Scan for the cell matching the given text and deliver its [x, y] coordinate at center. 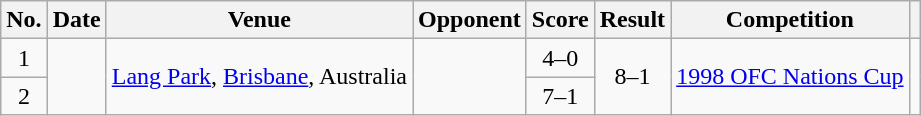
Date [76, 20]
Competition [790, 20]
Result [632, 20]
8–1 [632, 77]
2 [24, 96]
Score [560, 20]
Venue [259, 20]
No. [24, 20]
4–0 [560, 58]
Opponent [470, 20]
1 [24, 58]
Lang Park, Brisbane, Australia [259, 77]
1998 OFC Nations Cup [790, 77]
7–1 [560, 96]
